Return the [x, y] coordinate for the center point of the cell that contains the specified text.  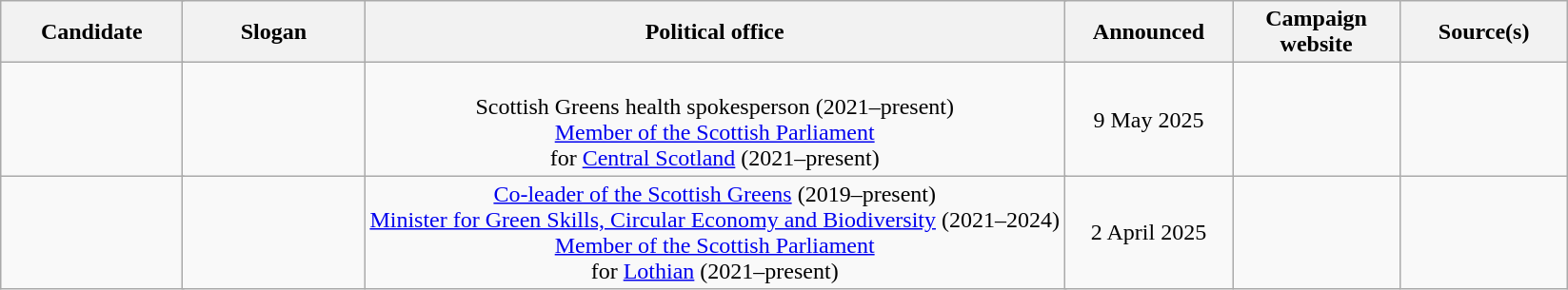
Scottish Greens health spokesperson (2021–present)Member of the Scottish Parliamentfor Central Scotland (2021–present) [715, 120]
2 April 2025 [1148, 232]
Candidate [91, 32]
Campaign website [1317, 32]
Political office [715, 32]
9 May 2025 [1148, 120]
Source(s) [1484, 32]
Announced [1148, 32]
Slogan [274, 32]
